Find where the given text appears and provide that cell's center as (x, y) coordinate. 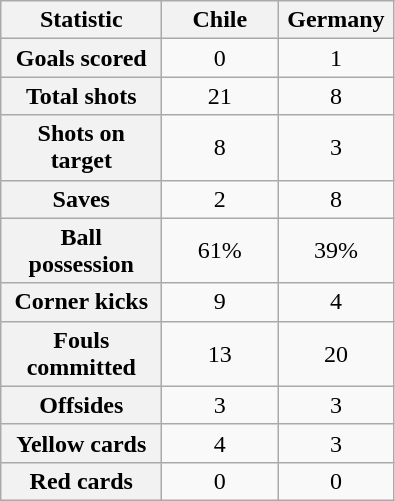
Shots on target (82, 148)
Goals scored (82, 58)
39% (336, 250)
20 (336, 354)
Chile (220, 20)
Saves (82, 199)
13 (220, 354)
61% (220, 250)
9 (220, 302)
Ball possession (82, 250)
1 (336, 58)
Yellow cards (82, 443)
2 (220, 199)
Offsides (82, 405)
Total shots (82, 96)
Statistic (82, 20)
Fouls committed (82, 354)
Corner kicks (82, 302)
Germany (336, 20)
21 (220, 96)
Red cards (82, 481)
